Scan for the cell matching the given text and deliver its [x, y] coordinate at center. 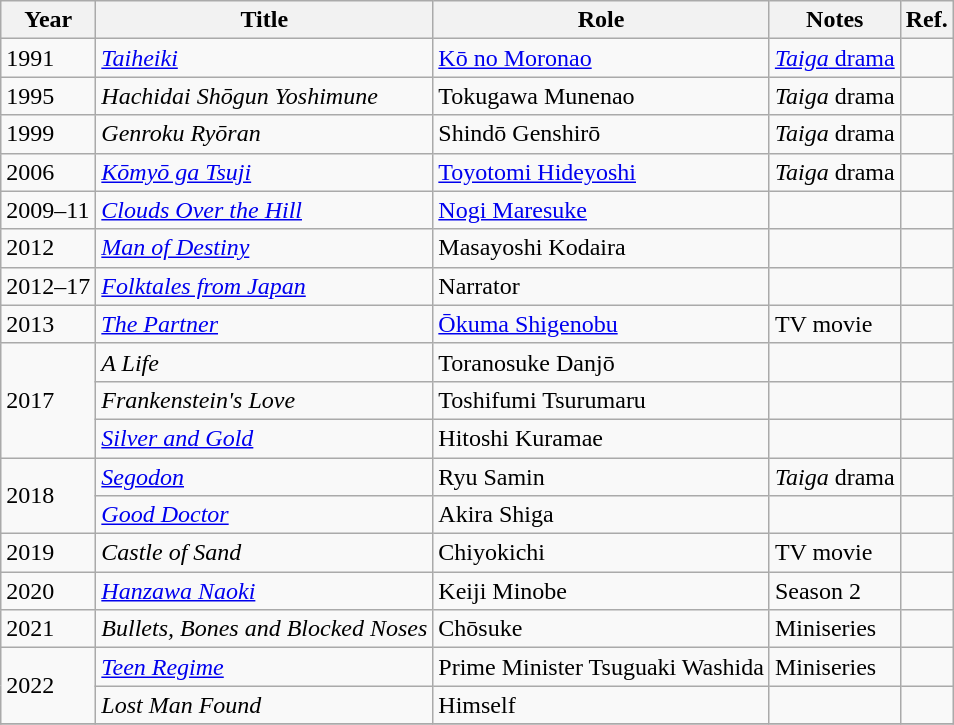
1995 [48, 96]
Nogi Maresuke [602, 210]
Tokugawa Munenao [602, 96]
Hachidai Shōgun Yoshimune [264, 96]
Narrator [602, 286]
Title [264, 20]
Genroku Ryōran [264, 134]
Teen Regime [264, 667]
2009–11 [48, 210]
2022 [48, 686]
Toranosuke Danjō [602, 362]
Frankenstein's Love [264, 400]
Shindō Genshirō [602, 134]
Keiji Minobe [602, 591]
2006 [48, 172]
Ref. [926, 20]
Role [602, 20]
2012 [48, 248]
1999 [48, 134]
Folktales from Japan [264, 286]
Toshifumi Tsurumaru [602, 400]
Ryu Samin [602, 477]
2019 [48, 553]
Castle of Sand [264, 553]
Silver and Gold [264, 438]
2013 [48, 324]
Toyotomi Hideyoshi [602, 172]
Chiyokichi [602, 553]
Masayoshi Kodaira [602, 248]
Year [48, 20]
Kō no Moronao [602, 58]
Kōmyō ga Tsuji [264, 172]
The Partner [264, 324]
Chōsuke [602, 629]
2020 [48, 591]
Good Doctor [264, 515]
Akira Shiga [602, 515]
Himself [602, 705]
1991 [48, 58]
Bullets, Bones and Blocked Noses [264, 629]
2012–17 [48, 286]
Lost Man Found [264, 705]
Man of Destiny [264, 248]
2021 [48, 629]
Notes [834, 20]
Segodon [264, 477]
A Life [264, 362]
2017 [48, 400]
Prime Minister Tsuguaki Washida [602, 667]
2018 [48, 496]
Clouds Over the Hill [264, 210]
Season 2 [834, 591]
Hanzawa Naoki [264, 591]
Ōkuma Shigenobu [602, 324]
Hitoshi Kuramae [602, 438]
Taiheiki [264, 58]
